Extract the (X, Y) coordinate from the center of the cell holding the provided text.  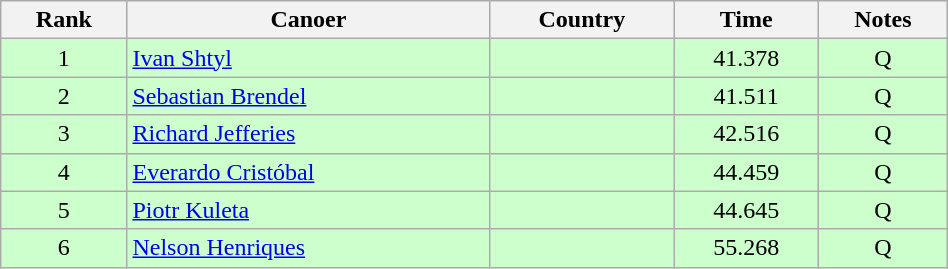
Country (582, 20)
2 (64, 96)
41.378 (746, 58)
3 (64, 134)
Nelson Henriques (308, 248)
Canoer (308, 20)
4 (64, 172)
Ivan Shtyl (308, 58)
Piotr Kuleta (308, 210)
1 (64, 58)
6 (64, 248)
44.459 (746, 172)
Time (746, 20)
44.645 (746, 210)
Rank (64, 20)
Sebastian Brendel (308, 96)
41.511 (746, 96)
55.268 (746, 248)
42.516 (746, 134)
5 (64, 210)
Notes (884, 20)
Everardo Cristóbal (308, 172)
Richard Jefferies (308, 134)
